Scan for the cell matching the given text and deliver its (x, y) coordinate at center. 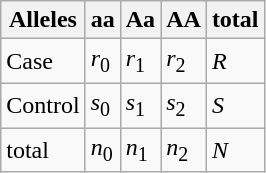
n2 (184, 150)
r2 (184, 61)
r0 (102, 61)
R (235, 61)
r1 (140, 61)
Aa (140, 20)
Case (43, 61)
n1 (140, 150)
AA (184, 20)
s1 (140, 105)
s0 (102, 105)
S (235, 105)
N (235, 150)
Alleles (43, 20)
s2 (184, 105)
aa (102, 20)
n0 (102, 150)
Control (43, 105)
